Provide the (X, Y) coordinate of the cell's center where the given text is located.  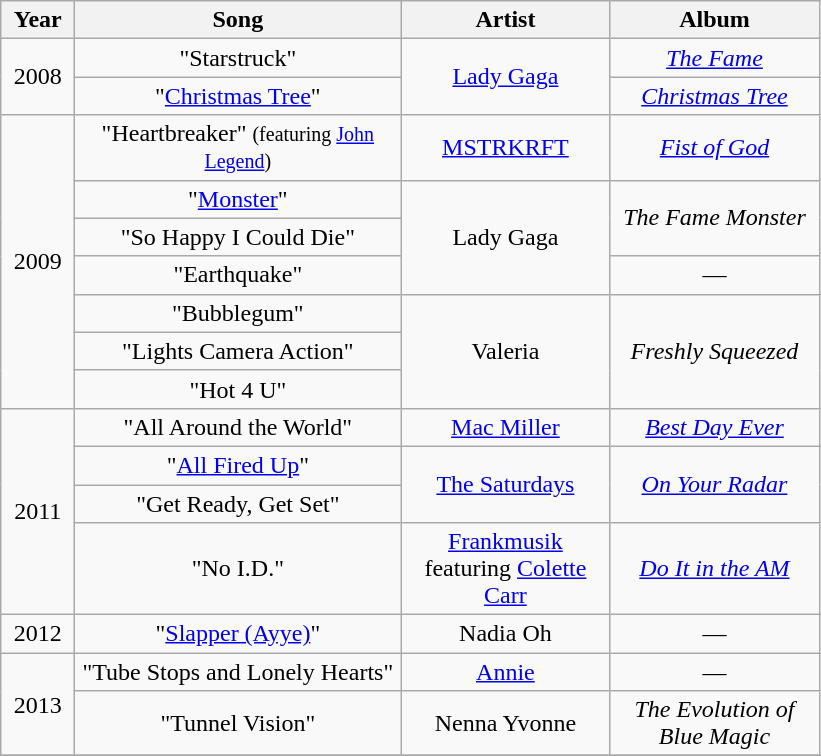
The Evolution of Blue Magic (714, 724)
"Hot 4 U" (238, 389)
"Earthquake" (238, 275)
Christmas Tree (714, 96)
Song (238, 20)
Nadia Oh (506, 634)
"Tube Stops and Lonely Hearts" (238, 672)
"So Happy I Could Die" (238, 237)
"Get Ready, Get Set" (238, 503)
"Heartbreaker" (featuring John Legend) (238, 148)
Album (714, 20)
2008 (38, 77)
"Bubblegum" (238, 313)
Artist (506, 20)
"Lights Camera Action" (238, 351)
Fist of God (714, 148)
"Starstruck" (238, 58)
"All Around the World" (238, 427)
"Christmas Tree" (238, 96)
"No I.D." (238, 569)
Frankmusik featuring Colette Carr (506, 569)
Best Day Ever (714, 427)
Mac Miller (506, 427)
"Monster" (238, 199)
2012 (38, 634)
Freshly Squeezed (714, 351)
"Slapper (Ayye)" (238, 634)
Do It in the AM (714, 569)
Nenna Yvonne (506, 724)
"Tunnel Vision" (238, 724)
The Fame Monster (714, 218)
"All Fired Up" (238, 465)
MSTRKRFT (506, 148)
2013 (38, 704)
Valeria (506, 351)
Annie (506, 672)
2009 (38, 262)
2011 (38, 511)
The Saturdays (506, 484)
Year (38, 20)
On Your Radar (714, 484)
The Fame (714, 58)
